Return (X, Y) of the center of cell containing provided text 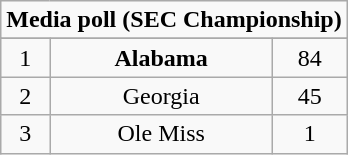
Ole Miss (162, 134)
Alabama (162, 58)
2 (26, 96)
Georgia (162, 96)
84 (310, 58)
45 (310, 96)
Media poll (SEC Championship) (174, 20)
3 (26, 134)
